Return the [x, y] coordinate for the center point of the cell that contains the specified text.  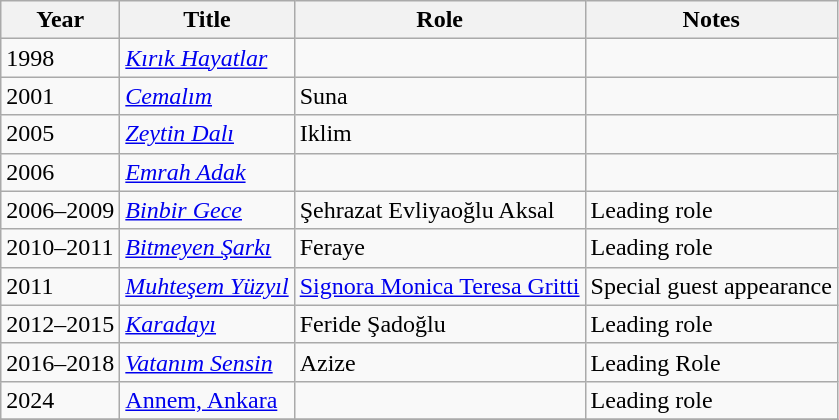
Emrah Adak [207, 172]
Cemalım [207, 96]
Azize [440, 362]
Feraye [440, 248]
2001 [60, 96]
Title [207, 20]
2024 [60, 400]
Annem, Ankara [207, 400]
Zeytin Dalı [207, 134]
Role [440, 20]
Year [60, 20]
Bitmeyen Şarkı [207, 248]
1998 [60, 58]
2011 [60, 286]
Vatanım Sensin [207, 362]
Leading Role [711, 362]
2005 [60, 134]
2006 [60, 172]
Karadayı [207, 324]
2012–2015 [60, 324]
2010–2011 [60, 248]
Special guest appearance [711, 286]
Suna [440, 96]
Feride Şadoğlu [440, 324]
Kırık Hayatlar [207, 58]
Signora Monica Teresa Gritti [440, 286]
Muhteşem Yüzyıl [207, 286]
2016–2018 [60, 362]
2006–2009 [60, 210]
Şehrazat Evliyaoğlu Aksal [440, 210]
Notes [711, 20]
Binbir Gece [207, 210]
Iklim [440, 134]
